Identify which cell holds the provided text, then report its [X, Y] central coordinate. 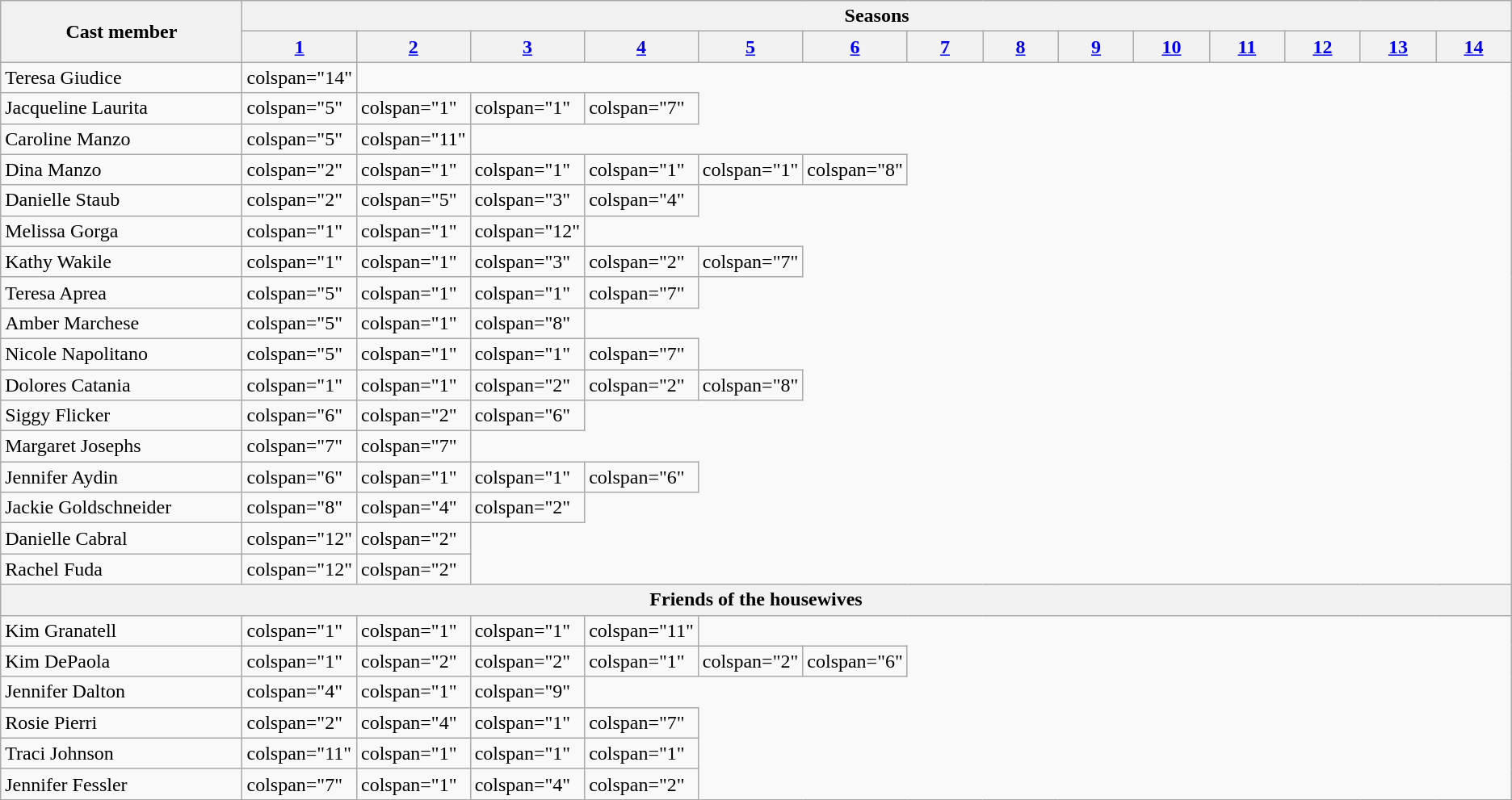
Danielle Cabral [121, 538]
4 [641, 47]
Danielle Staub [121, 200]
Friends of the housewives [756, 600]
12 [1323, 47]
Jennifer Dalton [121, 692]
Teresa Aprea [121, 292]
Rachel Fuda [121, 569]
Kim Granatell [121, 630]
Teresa Giudice [121, 77]
13 [1397, 47]
Caroline Manzo [121, 139]
Jackie Goldschneider [121, 508]
3 [527, 47]
colspan="9" [527, 692]
Jacqueline Laurita [121, 108]
10 [1171, 47]
Kathy Wakile [121, 262]
Melissa Gorga [121, 231]
14 [1474, 47]
7 [945, 47]
Amber Marchese [121, 323]
5 [750, 47]
Seasons [877, 16]
Nicole Napolitano [121, 354]
6 [855, 47]
8 [1021, 47]
colspan="14" [300, 77]
Rosie Pierri [121, 723]
Dina Manzo [121, 170]
Dolores Catania [121, 385]
Margaret Josephs [121, 446]
9 [1095, 47]
Kim DePaola [121, 661]
1 [300, 47]
Jennifer Aydin [121, 477]
Traci Johnson [121, 753]
11 [1247, 47]
Cast member [121, 31]
Jennifer Fessler [121, 784]
Siggy Flicker [121, 416]
2 [414, 47]
